Provide the [X, Y] coordinate of the cell's center where the given text is located.  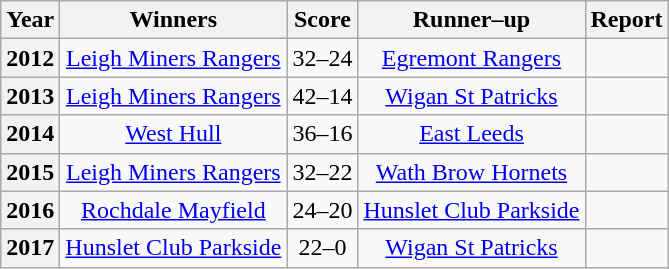
Rochdale Mayfield [174, 210]
2015 [30, 172]
32–22 [322, 172]
2013 [30, 96]
Score [322, 20]
24–20 [322, 210]
Wath Brow Hornets [472, 172]
2012 [30, 58]
Report [626, 20]
West Hull [174, 134]
22–0 [322, 248]
Runner–up [472, 20]
East Leeds [472, 134]
36–16 [322, 134]
Winners [174, 20]
2017 [30, 248]
Year [30, 20]
2016 [30, 210]
Egremont Rangers [472, 58]
2014 [30, 134]
32–24 [322, 58]
42–14 [322, 96]
